Locate the cell with the specified text and output its [X, Y] center coordinate. 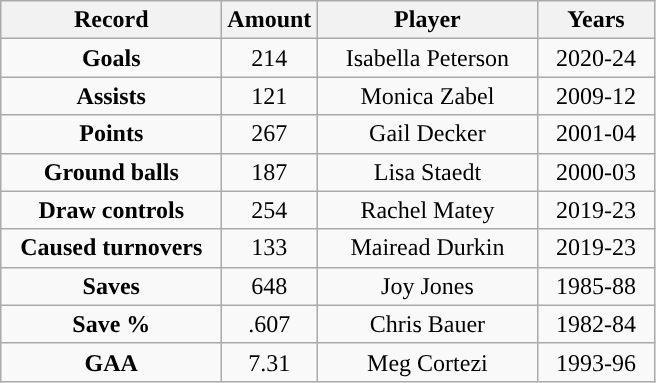
Ground balls [112, 172]
133 [270, 248]
1993-96 [596, 362]
Points [112, 134]
2000-03 [596, 172]
648 [270, 286]
Save % [112, 324]
254 [270, 210]
Goals [112, 58]
187 [270, 172]
7.31 [270, 362]
Monica Zabel [428, 96]
Joy Jones [428, 286]
Caused turnovers [112, 248]
214 [270, 58]
Rachel Matey [428, 210]
Meg Cortezi [428, 362]
Chris Bauer [428, 324]
2001-04 [596, 134]
Lisa Staedt [428, 172]
2020-24 [596, 58]
267 [270, 134]
Isabella Peterson [428, 58]
Saves [112, 286]
1985-88 [596, 286]
Amount [270, 20]
Gail Decker [428, 134]
Player [428, 20]
Years [596, 20]
Mairead Durkin [428, 248]
1982-84 [596, 324]
Record [112, 20]
GAA [112, 362]
Assists [112, 96]
121 [270, 96]
2009-12 [596, 96]
Draw controls [112, 210]
.607 [270, 324]
